Find where the given text appears and provide that cell's center as [X, Y] coordinate. 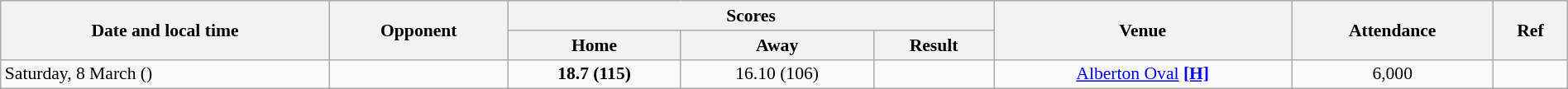
Ref [1531, 30]
Date and local time [165, 30]
Home [594, 45]
Opponent [418, 30]
Result [933, 45]
Saturday, 8 March () [165, 74]
Attendance [1393, 30]
Away [777, 45]
Scores [751, 16]
16.10 (106) [777, 74]
18.7 (115) [594, 74]
Alberton Oval [H] [1143, 74]
6,000 [1393, 74]
Venue [1143, 30]
